Locate the cell with the specified text and output its (X, Y) center coordinate. 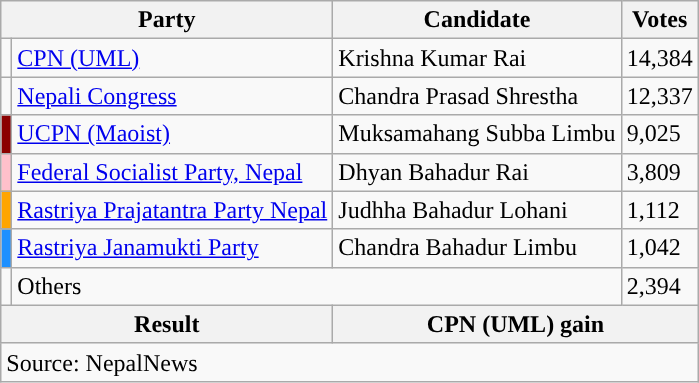
Muksamahang Subba Limbu (477, 134)
1,042 (660, 248)
14,384 (660, 58)
2,394 (660, 286)
3,809 (660, 172)
Others (316, 286)
Dhyan Bahadur Rai (477, 172)
Party (167, 20)
12,337 (660, 96)
Candidate (477, 20)
UCPN (Maoist) (172, 134)
9,025 (660, 134)
Result (167, 324)
1,112 (660, 210)
Chandra Bahadur Limbu (477, 248)
Judhha Bahadur Lohani (477, 210)
Krishna Kumar Rai (477, 58)
Rastriya Janamukti Party (172, 248)
CPN (UML) gain (516, 324)
CPN (UML) (172, 58)
Chandra Prasad Shrestha (477, 96)
Source: NepalNews (350, 362)
Rastriya Prajatantra Party Nepal (172, 210)
Nepali Congress (172, 96)
Votes (660, 20)
Federal Socialist Party, Nepal (172, 172)
